Output the (x, y) coordinate of the center of the cell containing the given text.  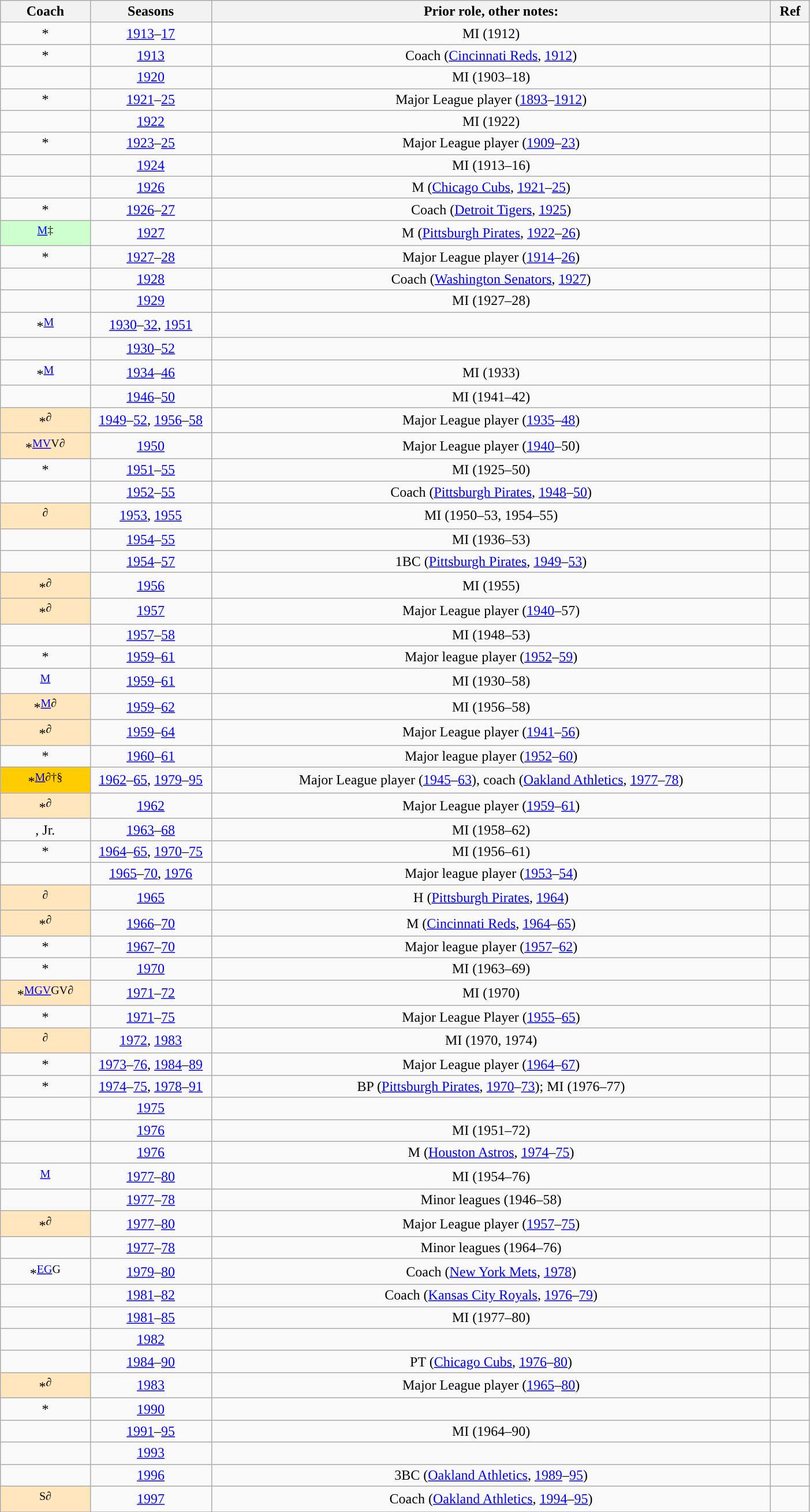
Major League player (1914–26) (491, 257)
1922 (151, 121)
1981–85 (151, 1317)
Major League player (1957–75) (491, 1224)
M (Houston Astros, 1974–75) (491, 1152)
1960–61 (151, 756)
1979–80 (151, 1272)
MI (1925–50) (491, 470)
M (Pittsburgh Pirates, 1922–26) (491, 233)
1930–52 (151, 349)
Coach (Kansas City Royals, 1976–79) (491, 1295)
1997 (151, 1499)
1957–58 (151, 635)
Major League player (1935–48) (491, 420)
1971–72 (151, 993)
MI (1964–90) (491, 1431)
Major League player (1959–61) (491, 806)
1962–65, 1979–95 (151, 780)
M (Chicago Cubs, 1921–25) (491, 187)
1951–55 (151, 470)
*EGG (45, 1272)
MI (1948–53) (491, 635)
Major League player (1893–1912) (491, 99)
1957 (151, 611)
1927–28 (151, 257)
MI (1970) (491, 993)
MI (1977–80) (491, 1317)
1BC (Pittsburgh Pirates, 1949–53) (491, 561)
1956 (151, 586)
Ref (790, 12)
MI (1956–61) (491, 851)
Major league player (1952–60) (491, 756)
1962 (151, 806)
Minor leagues (1964–76) (491, 1247)
1984–90 (151, 1361)
MI (1930–58) (491, 680)
1993 (151, 1453)
MI (1903–18) (491, 77)
Major League player (1941–56) (491, 732)
1964–65, 1970–75 (151, 851)
M (Cincinnati Reds, 1964–65) (491, 923)
1959–64 (151, 732)
Coach (New York Mets, 1978) (491, 1272)
1924 (151, 165)
1929 (151, 301)
Major league player (1957–62) (491, 947)
1928 (151, 279)
1926–27 (151, 209)
Major League Player (1955–65) (491, 1016)
MI (1933) (491, 373)
1963–68 (151, 829)
H (Pittsburgh Pirates, 1964) (491, 897)
1972, 1983 (151, 1041)
MI (1950–53, 1954–55) (491, 516)
1971–75 (151, 1016)
1950 (151, 446)
BP (Pittsburgh Pirates, 1970–73); MI (1976–77) (491, 1086)
1975 (151, 1108)
Major League player (1945–63), coach (Oakland Athletics, 1977–78) (491, 780)
1921–25 (151, 99)
PT (Chicago Cubs, 1976–80) (491, 1361)
MI (1922) (491, 121)
1990 (151, 1409)
Major League player (1964–67) (491, 1064)
1954–57 (151, 561)
Coach (Washington Senators, 1927) (491, 279)
1996 (151, 1475)
1952–55 (151, 492)
Seasons (151, 12)
*MVV∂ (45, 446)
1965 (151, 897)
1946–50 (151, 396)
*MGVGV∂ (45, 993)
1934–46 (151, 373)
MI (1955) (491, 586)
1949–52, 1956–58 (151, 420)
1982 (151, 1339)
3BC (Oakland Athletics, 1989–95) (491, 1475)
MI (1958–62) (491, 829)
Coach (Detroit Tigers, 1925) (491, 209)
1966–70 (151, 923)
Minor leagues (1946–58) (491, 1200)
1974–75, 1978–91 (151, 1086)
1991–95 (151, 1431)
1973–76, 1984–89 (151, 1064)
Coach (Cincinnati Reds, 1912) (491, 55)
Prior role, other notes: (491, 12)
MI (1970, 1974) (491, 1041)
Coach (Pittsburgh Pirates, 1948–50) (491, 492)
1913 (151, 55)
1967–70 (151, 947)
Major League player (1940–50) (491, 446)
1970 (151, 969)
, Jr. (45, 829)
1923–25 (151, 143)
1913–17 (151, 33)
1959–62 (151, 707)
S∂ (45, 1499)
*M∂†§ (45, 780)
1983 (151, 1385)
Major League player (1909–23) (491, 143)
1981–82 (151, 1295)
1954–55 (151, 539)
MI (1913–16) (491, 165)
Major League player (1965–80) (491, 1385)
*M∂ (45, 707)
M‡ (45, 233)
MI (1912) (491, 33)
1965–70, 1976 (151, 873)
MI (1941–42) (491, 396)
1953, 1955 (151, 516)
MI (1956–58) (491, 707)
1920 (151, 77)
1927 (151, 233)
Major league player (1953–54) (491, 873)
MI (1954–76) (491, 1176)
MI (1927–28) (491, 301)
MI (1951–72) (491, 1130)
1926 (151, 187)
Major league player (1952–59) (491, 657)
Major League player (1940–57) (491, 611)
Coach (45, 12)
Coach (Oakland Athletics, 1994–95) (491, 1499)
MI (1936–53) (491, 539)
1930–32, 1951 (151, 325)
MI (1963–69) (491, 969)
